Determine the [X, Y] coordinate at the center of the cell enclosing the given text.  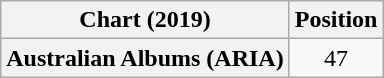
47 [336, 58]
Australian Albums (ARIA) [145, 58]
Position [336, 20]
Chart (2019) [145, 20]
